Scan for the cell matching the given text and deliver its [x, y] coordinate at center. 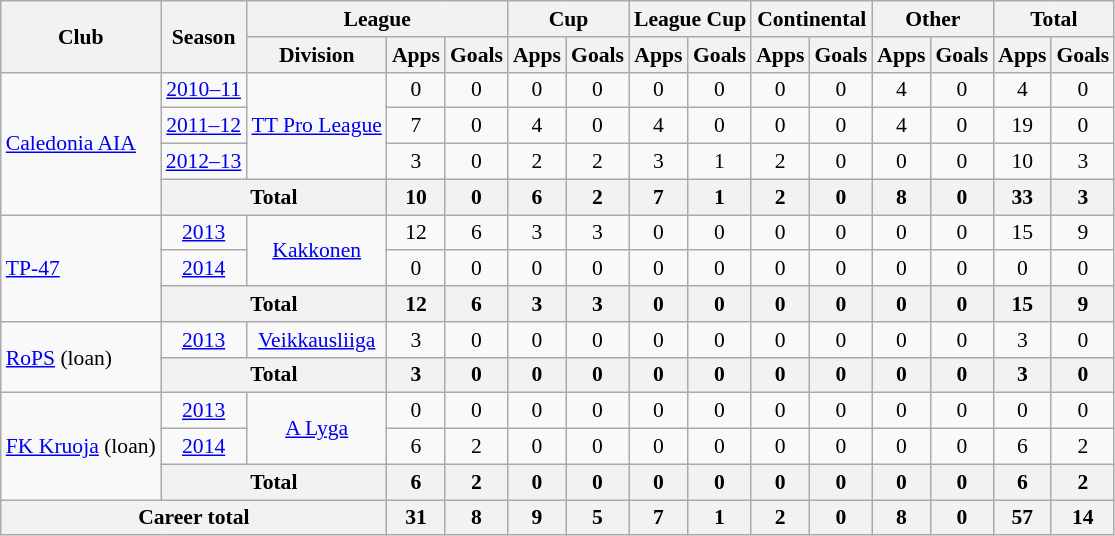
31 [416, 518]
Veikkausliiga [316, 340]
Division [316, 55]
57 [1022, 518]
Other [932, 19]
5 [598, 518]
Kakkonen [316, 250]
33 [1022, 197]
RoPS (loan) [81, 358]
19 [1022, 126]
Continental [812, 19]
14 [1082, 518]
TT Pro League [316, 126]
Cup [568, 19]
Season [204, 36]
Caledonia AIA [81, 143]
TP-47 [81, 268]
A Lyga [316, 428]
Club [81, 36]
League Cup [690, 19]
2011–12 [204, 126]
2012–13 [204, 162]
2010–11 [204, 90]
Career total [194, 518]
League [376, 19]
FK Kruoja (loan) [81, 446]
